From the cell containing the given text, extract its center point as (X, Y) coordinate. 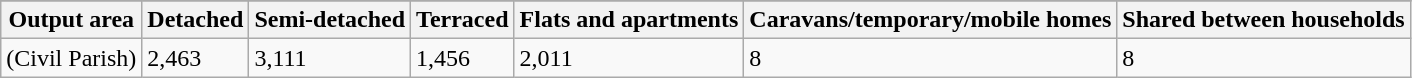
3,111 (330, 58)
Flats and apartments (629, 20)
(Civil Parish) (72, 58)
2,011 (629, 58)
Detached (196, 20)
Semi-detached (330, 20)
Shared between households (1264, 20)
Terraced (462, 20)
Caravans/temporary/mobile homes (930, 20)
Output area (72, 20)
1,456 (462, 58)
2,463 (196, 58)
